Scan for the cell matching the given text and deliver its [x, y] coordinate at center. 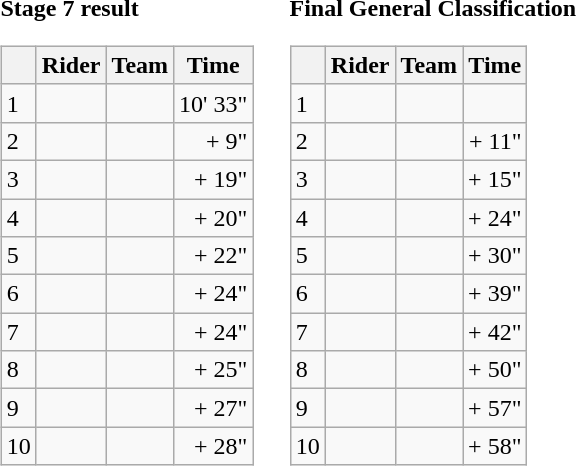
+ 20" [214, 217]
+ 15" [495, 179]
+ 30" [495, 256]
+ 11" [495, 141]
+ 19" [214, 179]
+ 25" [214, 370]
+ 22" [214, 256]
+ 50" [495, 370]
+ 39" [495, 294]
+ 28" [214, 446]
+ 57" [495, 408]
10' 33" [214, 103]
+ 9" [214, 141]
+ 42" [495, 332]
+ 58" [495, 446]
+ 27" [214, 408]
